Capture the cell that displays the provided text and extract its [x, y] central coordinate. 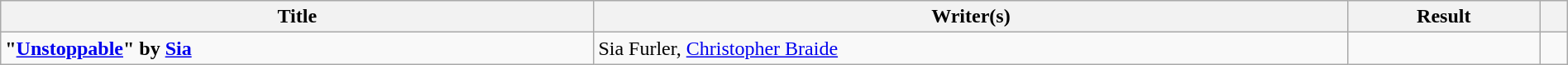
Sia Furler, Christopher Braide [971, 48]
"Unstoppable" by Sia [298, 48]
Writer(s) [971, 17]
Title [298, 17]
Result [1444, 17]
